Return [X, Y] of the center of cell containing provided text 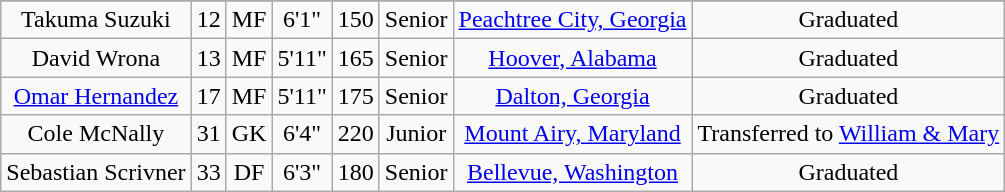
Junior [416, 134]
Bellevue, Washington [572, 172]
12 [208, 20]
33 [208, 172]
David Wrona [96, 58]
Cole McNally [96, 134]
6'3" [302, 172]
150 [356, 20]
165 [356, 58]
220 [356, 134]
17 [208, 96]
180 [356, 172]
31 [208, 134]
GK [249, 134]
175 [356, 96]
Mount Airy, Maryland [572, 134]
Takuma Suzuki [96, 20]
6'4" [302, 134]
Transferred to William & Mary [848, 134]
Omar Hernandez [96, 96]
Sebastian Scrivner [96, 172]
Dalton, Georgia [572, 96]
Peachtree City, Georgia [572, 20]
13 [208, 58]
Hoover, Alabama [572, 58]
DF [249, 172]
6'1" [302, 20]
